Pinpoint the cell where the given text exists, returning its [X, Y] midpoint coordinate. 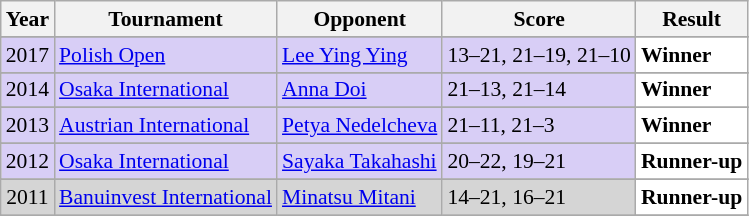
Sayaka Takahashi [360, 162]
2014 [28, 90]
2012 [28, 162]
13–21, 21–19, 21–10 [539, 55]
Tournament [166, 19]
2017 [28, 55]
14–21, 16–21 [539, 197]
21–11, 21–3 [539, 126]
Minatsu Mitani [360, 197]
2013 [28, 126]
2011 [28, 197]
Result [692, 19]
Petya Nedelcheva [360, 126]
20–22, 19–21 [539, 162]
Banuinvest International [166, 197]
Austrian International [166, 126]
Lee Ying Ying [360, 55]
Score [539, 19]
Opponent [360, 19]
Anna Doi [360, 90]
21–13, 21–14 [539, 90]
Year [28, 19]
Polish Open [166, 55]
